Determine the (x, y) coordinate at the center of the cell enclosing the given text.  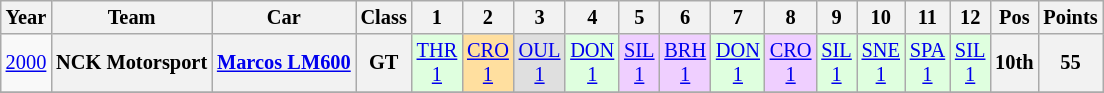
Marcos LM600 (284, 63)
1 (437, 17)
55 (1070, 63)
10 (881, 17)
THR1 (437, 63)
7 (738, 17)
9 (836, 17)
SPA1 (928, 63)
SNE1 (881, 63)
Class (384, 17)
Team (132, 17)
6 (685, 17)
2000 (26, 63)
OUL1 (540, 63)
12 (970, 17)
GT (384, 63)
8 (791, 17)
BRH1 (685, 63)
NCK Motorsport (132, 63)
4 (592, 17)
3 (540, 17)
2 (488, 17)
Points (1070, 17)
11 (928, 17)
10th (1014, 63)
Car (284, 17)
Pos (1014, 17)
5 (639, 17)
Year (26, 17)
